For the text-containing cell, return its midpoint in (X, Y) coordinate format. 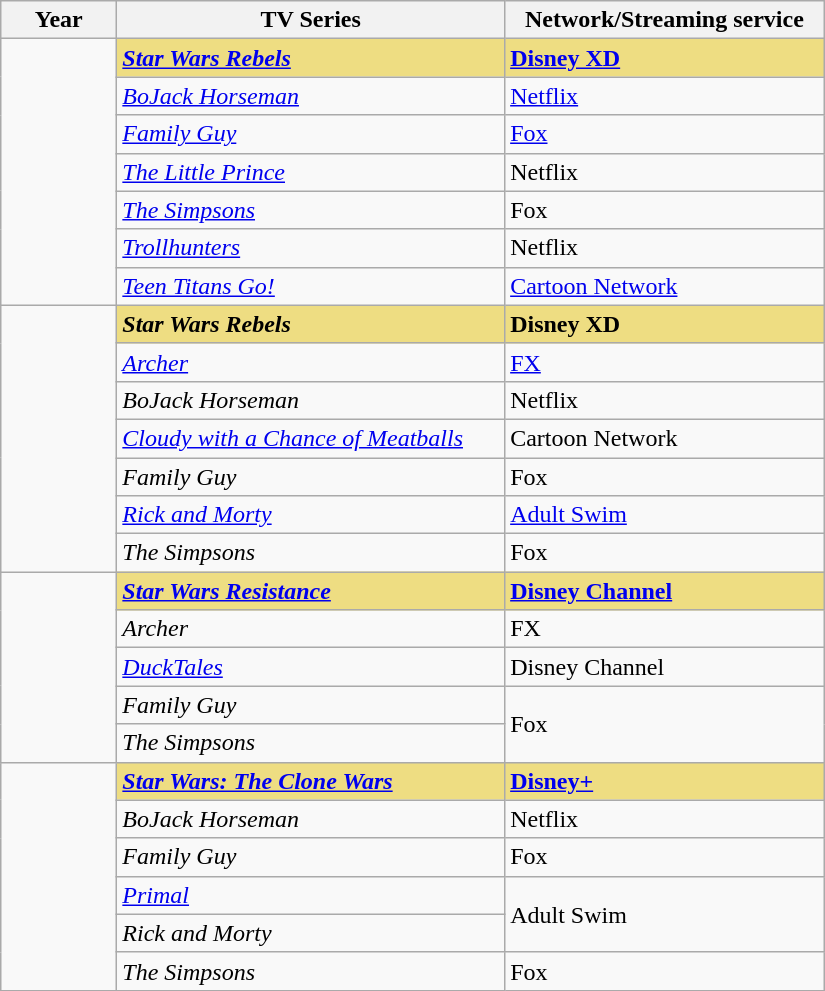
DuckTales (311, 667)
Teen Titans Go! (311, 286)
Disney+ (665, 781)
Star Wars: The Clone Wars (311, 781)
Star Wars Resistance (311, 591)
TV Series (311, 20)
Network/Streaming service (665, 20)
Primal (311, 895)
Trollhunters (311, 248)
Cloudy with a Chance of Meatballs (311, 438)
The Little Prince (311, 172)
Year (59, 20)
